Output the [x, y] coordinate of the center of the cell containing the given text.  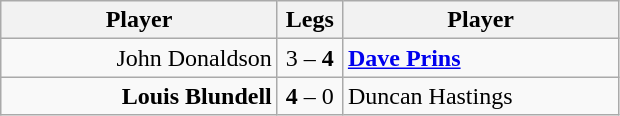
John Donaldson [140, 58]
3 – 4 [310, 58]
Dave Prins [480, 58]
4 – 0 [310, 96]
Louis Blundell [140, 96]
Legs [310, 20]
Duncan Hastings [480, 96]
